Return [x, y] of the center of cell containing provided text 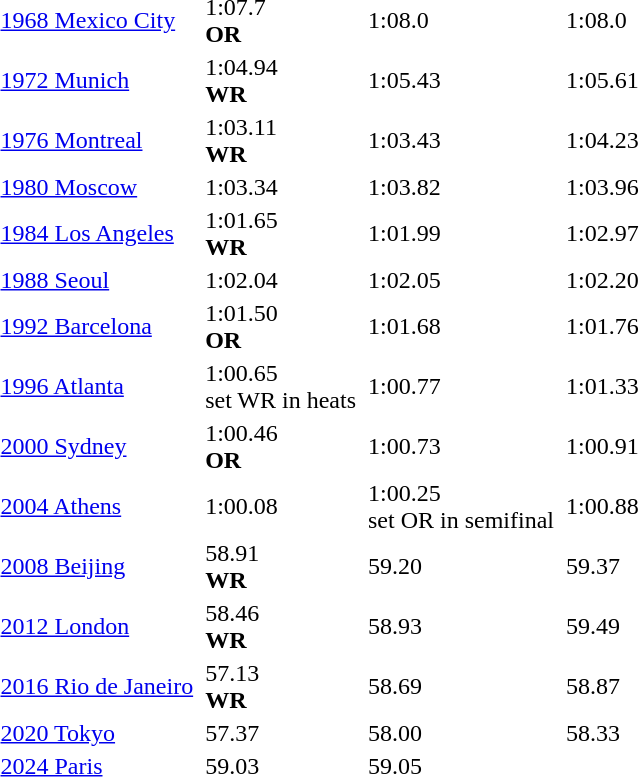
1:00.25 set OR in semifinal [460, 506]
59.20 [460, 566]
1:00.73 [460, 446]
58.91 WR [281, 566]
1:02.05 [460, 280]
1:00.46 OR [281, 446]
1:01.68 [460, 326]
1:01.65 WR [281, 234]
1:04.94 WR [281, 80]
1:03.34 [281, 187]
1:03.82 [460, 187]
1:00.08 [281, 506]
1:01.50 OR [281, 326]
58.93 [460, 626]
58.46 WR [281, 626]
1:00.65 set WR in heats [281, 386]
1:01.99 [460, 234]
1:03.11 WR [281, 140]
1:02.04 [281, 280]
1:03.43 [460, 140]
58.69 [460, 686]
58.00 [460, 733]
57.37 [281, 733]
1:05.43 [460, 80]
1:00.77 [460, 386]
57.13 WR [281, 686]
